Detect which cell encompasses the target text, then output its [X, Y] center coordinate. 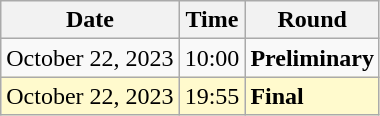
Preliminary [312, 58]
Round [312, 20]
19:55 [212, 96]
Time [212, 20]
Final [312, 96]
Date [90, 20]
10:00 [212, 58]
